Output the (x, y) coordinate of the center of the cell containing the given text.  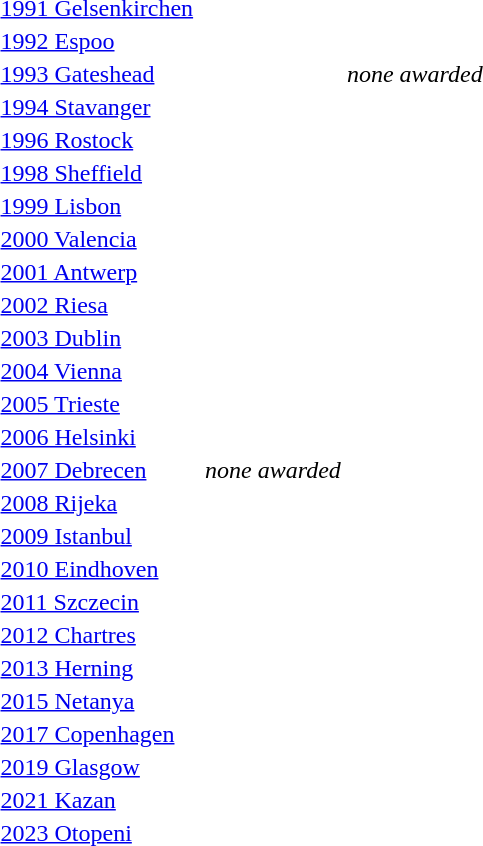
none awarded (274, 470)
